Detect which cell encompasses the target text, then output its (x, y) center coordinate. 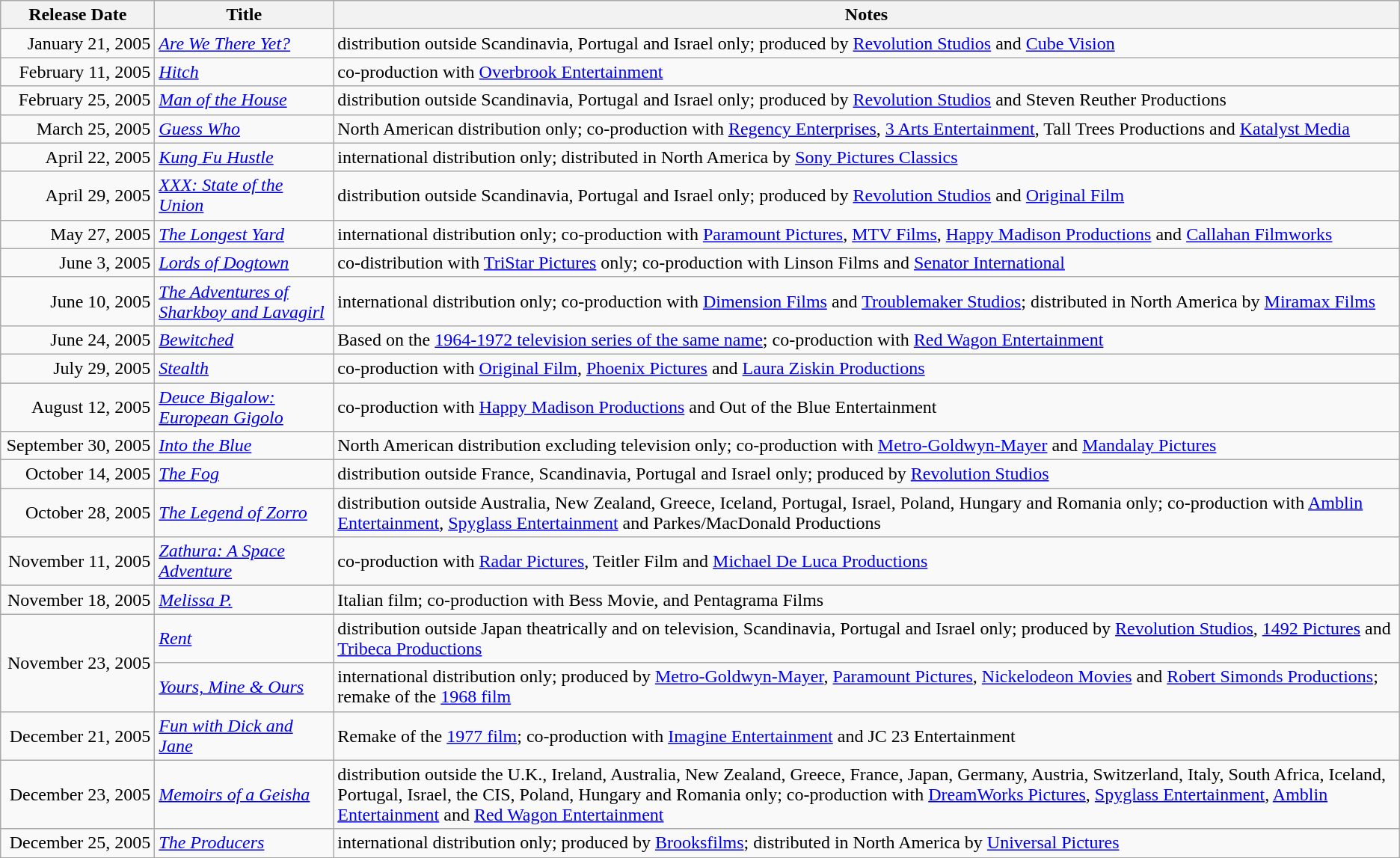
March 25, 2005 (78, 129)
January 21, 2005 (78, 43)
Lords of Dogtown (244, 263)
November 23, 2005 (78, 663)
Kung Fu Hustle (244, 157)
February 25, 2005 (78, 100)
Melissa P. (244, 600)
October 14, 2005 (78, 474)
December 23, 2005 (78, 794)
The Adventures of Sharkboy and Lavagirl (244, 301)
co-production with Original Film, Phoenix Pictures and Laura Ziskin Productions (866, 368)
April 29, 2005 (78, 196)
The Longest Yard (244, 234)
August 12, 2005 (78, 407)
co-distribution with TriStar Pictures only; co-production with Linson Films and Senator International (866, 263)
distribution outside Scandinavia, Portugal and Israel only; produced by Revolution Studios and Steven Reuther Productions (866, 100)
December 25, 2005 (78, 843)
international distribution only; co-production with Dimension Films and Troublemaker Studios; distributed in North America by Miramax Films (866, 301)
international distribution only; co-production with Paramount Pictures, MTV Films, Happy Madison Productions and Callahan Filmworks (866, 234)
December 21, 2005 (78, 736)
Hitch (244, 72)
Title (244, 15)
July 29, 2005 (78, 368)
international distribution only; distributed in North America by Sony Pictures Classics (866, 157)
North American distribution only; co-production with Regency Enterprises, 3 Arts Entertainment, Tall Trees Productions and Katalyst Media (866, 129)
Yours, Mine & Ours (244, 687)
Stealth (244, 368)
Deuce Bigalow: European Gigolo (244, 407)
Zathura: A Space Adventure (244, 561)
Release Date (78, 15)
May 27, 2005 (78, 234)
co-production with Overbrook Entertainment (866, 72)
April 22, 2005 (78, 157)
co-production with Radar Pictures, Teitler Film and Michael De Luca Productions (866, 561)
June 24, 2005 (78, 340)
distribution outside Scandinavia, Portugal and Israel only; produced by Revolution Studios and Cube Vision (866, 43)
Based on the 1964-1972 television series of the same name; co-production with Red Wagon Entertainment (866, 340)
co-production with Happy Madison Productions and Out of the Blue Entertainment (866, 407)
Rent (244, 639)
The Legend of Zorro (244, 513)
The Producers (244, 843)
October 28, 2005 (78, 513)
The Fog (244, 474)
XXX: State of the Union (244, 196)
Memoirs of a Geisha (244, 794)
Into the Blue (244, 446)
Italian film; co-production with Bess Movie, and Pentagrama Films (866, 600)
international distribution only; produced by Brooksfilms; distributed in North America by Universal Pictures (866, 843)
distribution outside Scandinavia, Portugal and Israel only; produced by Revolution Studios and Original Film (866, 196)
North American distribution excluding television only; co-production with Metro-Goldwyn-Mayer and Mandalay Pictures (866, 446)
Remake of the 1977 film; co-production with Imagine Entertainment and JC 23 Entertainment (866, 736)
Fun with Dick and Jane (244, 736)
June 3, 2005 (78, 263)
Bewitched (244, 340)
Guess Who (244, 129)
June 10, 2005 (78, 301)
September 30, 2005 (78, 446)
Man of the House (244, 100)
Notes (866, 15)
November 18, 2005 (78, 600)
distribution outside France, Scandinavia, Portugal and Israel only; produced by Revolution Studios (866, 474)
February 11, 2005 (78, 72)
Are We There Yet? (244, 43)
November 11, 2005 (78, 561)
